Pinpoint the cell where the given text exists, returning its [X, Y] midpoint coordinate. 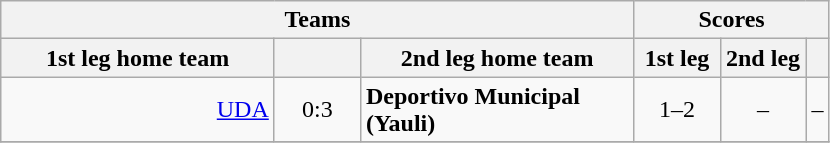
1–2 [677, 110]
0:3 [317, 110]
1st leg home team [138, 58]
UDA [138, 110]
2nd leg [763, 58]
1st leg [677, 58]
Teams [318, 20]
Deportivo Municipal (Yauli) [497, 110]
Scores [732, 20]
2nd leg home team [497, 58]
